Locate the cell with the specified text and output its [X, Y] center coordinate. 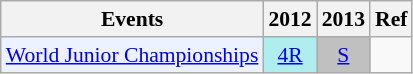
2013 [344, 19]
4R [290, 55]
2012 [290, 19]
World Junior Championships [132, 55]
Ref [391, 19]
S [344, 55]
Events [132, 19]
